Capture the cell that displays the provided text and extract its [X, Y] central coordinate. 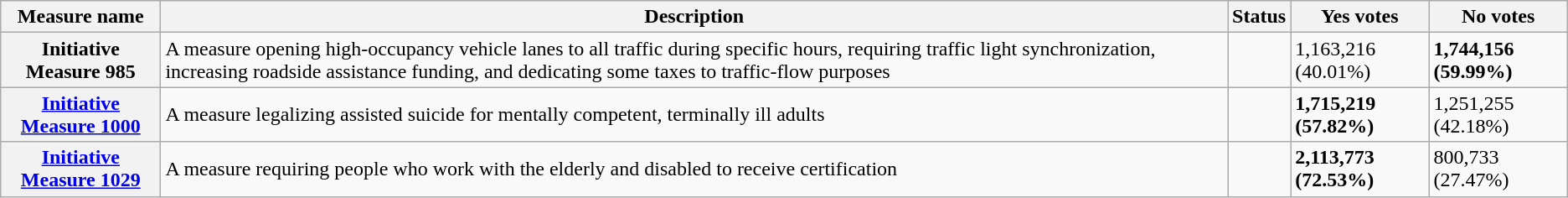
2,113,773 (72.53%) [1360, 169]
800,733 (27.47%) [1498, 169]
No votes [1498, 17]
1,744,156 (59.99%) [1498, 60]
1,251,255 (42.18%) [1498, 114]
1,715,219 (57.82%) [1360, 114]
Status [1260, 17]
Description [694, 17]
Initiative Measure 1000 [80, 114]
Yes votes [1360, 17]
A measure legalizing assisted suicide for mentally competent, terminally ill adults [694, 114]
A measure requiring people who work with the elderly and disabled to receive certification [694, 169]
Measure name [80, 17]
1,163,216 (40.01%) [1360, 60]
Initiative Measure 985 [80, 60]
Initiative Measure 1029 [80, 169]
